Search for the cell housing the specified text and yield its [X, Y] center coordinate. 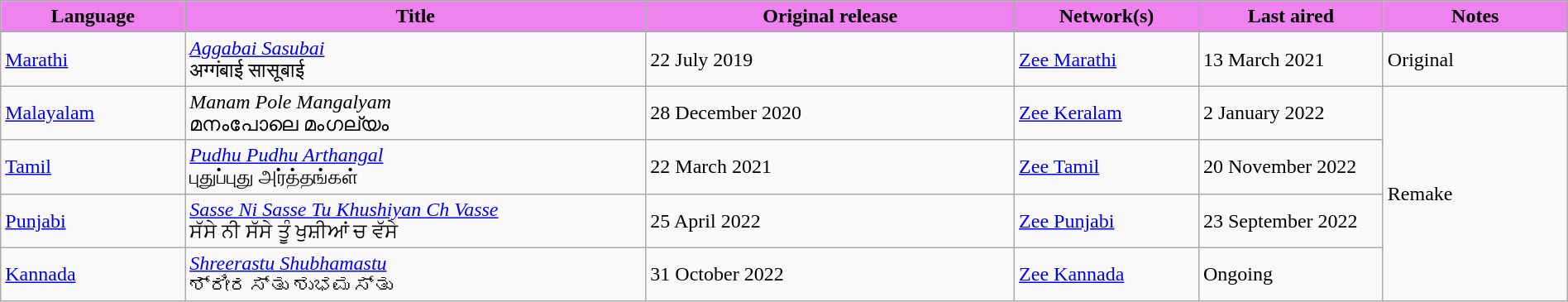
Notes [1475, 17]
Language [93, 17]
25 April 2022 [830, 220]
13 March 2021 [1290, 60]
2 January 2022 [1290, 113]
Sasse Ni Sasse Tu Khushiyan Ch Vasse ਸੱਸੇ ਨੀ ਸੱਸੇ ਤੂੰ ਖੁਸ਼ੀਆਂ ਚ ਵੱਸੇ [415, 220]
Shreerastu Shubhamastu ಶ್ರೀರಸ್ತು ಶುಭಮಸ್ತು [415, 275]
Ongoing [1290, 275]
23 September 2022 [1290, 220]
Zee Marathi [1107, 60]
Manam Pole Mangalyam മനംപോലെ മംഗല്യം [415, 113]
Zee Keralam [1107, 113]
Aggabai Sasubai अग्गंबाई सासूबाई [415, 60]
Tamil [93, 167]
Original [1475, 60]
Kannada [93, 275]
20 November 2022 [1290, 167]
22 March 2021 [830, 167]
Remake [1475, 194]
Zee Punjabi [1107, 220]
Original release [830, 17]
Network(s) [1107, 17]
Malayalam [93, 113]
Title [415, 17]
Punjabi [93, 220]
Marathi [93, 60]
22 July 2019 [830, 60]
28 December 2020 [830, 113]
Pudhu Pudhu Arthangal புதுப்புது அர்த்தங்கள் [415, 167]
Last aired [1290, 17]
Zee Tamil [1107, 167]
Zee Kannada [1107, 275]
31 October 2022 [830, 275]
